Find where the given text appears and provide that cell's center as [X, Y] coordinate. 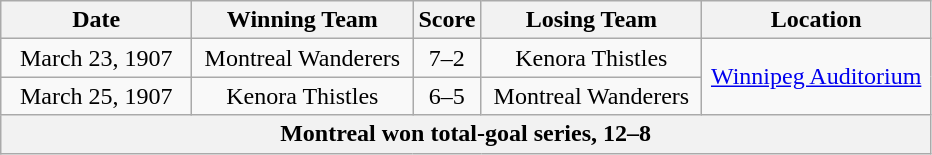
March 23, 1907 [96, 58]
6–5 [447, 96]
March 25, 1907 [96, 96]
Winnipeg Auditorium [816, 77]
7–2 [447, 58]
Date [96, 20]
Losing Team [592, 20]
Score [447, 20]
Montreal won total-goal series, 12–8 [466, 134]
Winning Team [302, 20]
Location [816, 20]
